Scan for the cell matching the given text and deliver its (x, y) coordinate at center. 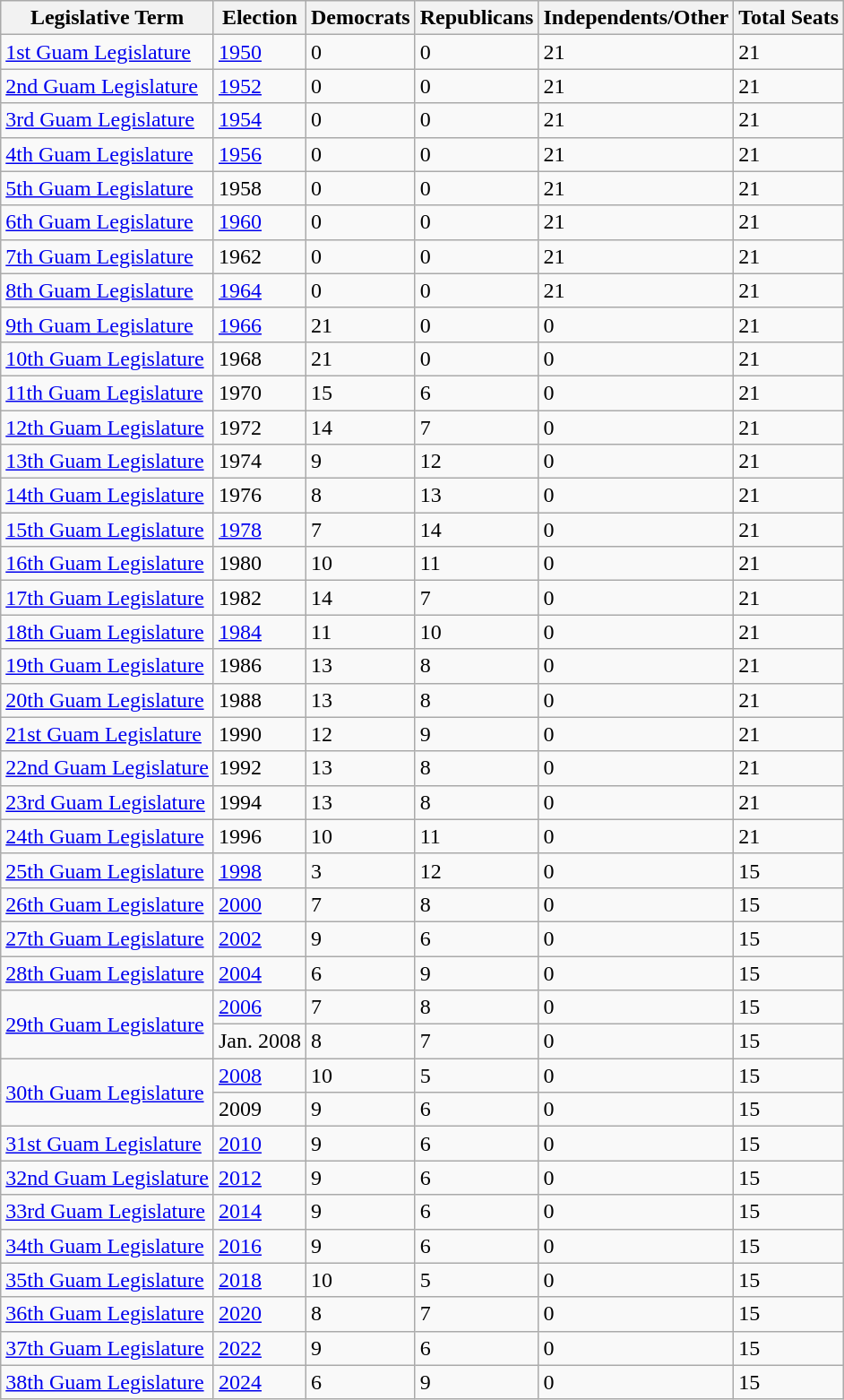
26th Guam Legislature (108, 904)
4th Guam Legislature (108, 154)
33rd Guam Legislature (108, 1212)
17th Guam Legislature (108, 598)
1960 (260, 222)
2022 (260, 1348)
Jan. 2008 (260, 1041)
8th Guam Legislature (108, 290)
Election (260, 18)
35th Guam Legislature (108, 1280)
34th Guam Legislature (108, 1246)
3 (360, 870)
1998 (260, 870)
2000 (260, 904)
1st Guam Legislature (108, 52)
1954 (260, 120)
1986 (260, 666)
37th Guam Legislature (108, 1348)
31st Guam Legislature (108, 1144)
1966 (260, 324)
23rd Guam Legislature (108, 802)
7th Guam Legislature (108, 256)
1964 (260, 290)
16th Guam Legislature (108, 564)
19th Guam Legislature (108, 666)
2016 (260, 1246)
2012 (260, 1178)
2018 (260, 1280)
1952 (260, 86)
1978 (260, 530)
2024 (260, 1382)
2009 (260, 1110)
9th Guam Legislature (108, 324)
36th Guam Legislature (108, 1314)
1950 (260, 52)
29th Guam Legislature (108, 1024)
1984 (260, 632)
Democrats (360, 18)
1970 (260, 393)
1992 (260, 768)
Total Seats (788, 18)
2002 (260, 938)
10th Guam Legislature (108, 359)
27th Guam Legislature (108, 938)
1972 (260, 428)
1974 (260, 462)
14th Guam Legislature (108, 496)
22nd Guam Legislature (108, 768)
1982 (260, 598)
6th Guam Legislature (108, 222)
2008 (260, 1076)
15th Guam Legislature (108, 530)
25th Guam Legislature (108, 870)
20th Guam Legislature (108, 700)
28th Guam Legislature (108, 972)
32nd Guam Legislature (108, 1178)
1968 (260, 359)
11th Guam Legislature (108, 393)
12th Guam Legislature (108, 428)
Independents/Other (636, 18)
18th Guam Legislature (108, 632)
2004 (260, 972)
1958 (260, 188)
1956 (260, 154)
2020 (260, 1314)
38th Guam Legislature (108, 1382)
3rd Guam Legislature (108, 120)
1988 (260, 700)
21st Guam Legislature (108, 734)
2014 (260, 1212)
1996 (260, 836)
1990 (260, 734)
Legislative Term (108, 18)
1976 (260, 496)
1962 (260, 256)
Republicans (477, 18)
2010 (260, 1144)
2nd Guam Legislature (108, 86)
1980 (260, 564)
13th Guam Legislature (108, 462)
5th Guam Legislature (108, 188)
1994 (260, 802)
2006 (260, 1007)
24th Guam Legislature (108, 836)
30th Guam Legislature (108, 1093)
